Determine the [x, y] coordinate at the center of the cell enclosing the given text.  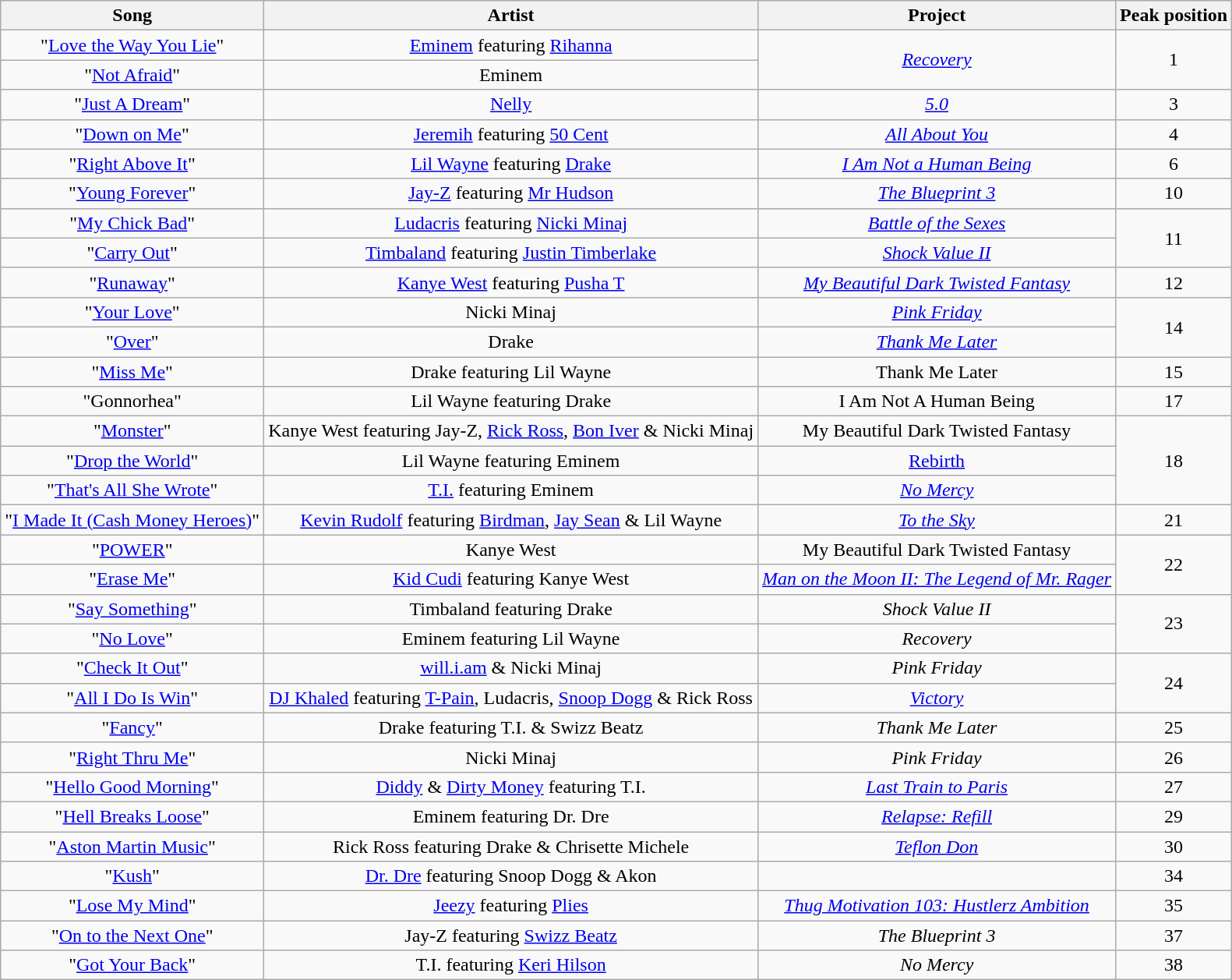
Jeezy featuring Plies [511, 906]
"Carry Out" [132, 253]
"No Love" [132, 639]
"Got Your Back" [132, 965]
Drake [511, 341]
All About You [937, 134]
10 [1174, 193]
T.I. featuring Eminem [511, 490]
Man on the Moon II: The Legend of Mr. Rager [937, 579]
"Just A Dream" [132, 104]
37 [1174, 936]
"Fancy" [132, 727]
Kanye West [511, 550]
Eminem featuring Rihanna [511, 45]
27 [1174, 787]
"Down on Me" [132, 134]
Eminem featuring Lil Wayne [511, 639]
Teflon Don [937, 846]
Relapse: Refill [937, 816]
will.i.am & Nicki Minaj [511, 668]
"Kush" [132, 876]
"Hello Good Morning" [132, 787]
DJ Khaled featuring T-Pain, Ludacris, Snoop Dogg & Rick Ross [511, 698]
Thug Motivation 103: Hustlerz Ambition [937, 906]
Dr. Dre featuring Snoop Dogg & Akon [511, 876]
Project [937, 16]
"On to the Next One" [132, 936]
"Gonnorhea" [132, 402]
Drake featuring T.I. & Swizz Beatz [511, 727]
14 [1174, 327]
Jay-Z featuring Mr Hudson [511, 193]
Artist [511, 16]
Rick Ross featuring Drake & Chrisette Michele [511, 846]
24 [1174, 683]
35 [1174, 906]
22 [1174, 564]
30 [1174, 846]
"Monster" [132, 431]
"That's All She Wrote" [132, 490]
Kevin Rudolf featuring Birdman, Jay Sean & Lil Wayne [511, 520]
21 [1174, 520]
1 [1174, 60]
"My Chick Bad" [132, 223]
"Over" [132, 341]
"Lose My Mind" [132, 906]
"Say Something" [132, 609]
34 [1174, 876]
"Right Thru Me" [132, 757]
26 [1174, 757]
"Miss Me" [132, 372]
Song [132, 16]
"Your Love" [132, 312]
"I Made It (Cash Money Heroes)" [132, 520]
38 [1174, 965]
Kanye West featuring Pusha T [511, 282]
I Am Not a Human Being [937, 164]
15 [1174, 372]
I Am Not A Human Being [937, 402]
17 [1174, 402]
5.0 [937, 104]
"POWER" [132, 550]
Eminem [511, 75]
18 [1174, 461]
"Aston Martin Music" [132, 846]
Timbaland featuring Drake [511, 609]
Eminem featuring Dr. Dre [511, 816]
"Love the Way You Lie" [132, 45]
12 [1174, 282]
Timbaland featuring Justin Timberlake [511, 253]
Victory [937, 698]
"Hell Breaks Loose" [132, 816]
Lil Wayne featuring Eminem [511, 461]
23 [1174, 624]
Diddy & Dirty Money featuring T.I. [511, 787]
T.I. featuring Keri Hilson [511, 965]
6 [1174, 164]
"Young Forever" [132, 193]
3 [1174, 104]
"Runaway" [132, 282]
25 [1174, 727]
29 [1174, 816]
To the Sky [937, 520]
"Not Afraid" [132, 75]
Drake featuring Lil Wayne [511, 372]
"Right Above It" [132, 164]
Ludacris featuring Nicki Minaj [511, 223]
Kid Cudi featuring Kanye West [511, 579]
"Check It Out" [132, 668]
11 [1174, 238]
"Drop the World" [132, 461]
Peak position [1174, 16]
Last Train to Paris [937, 787]
4 [1174, 134]
Jay-Z featuring Swizz Beatz [511, 936]
Battle of the Sexes [937, 223]
"All I Do Is Win" [132, 698]
Rebirth [937, 461]
Kanye West featuring Jay-Z, Rick Ross, Bon Iver & Nicki Minaj [511, 431]
Nelly [511, 104]
"Erase Me" [132, 579]
Jeremih featuring 50 Cent [511, 134]
